Provide the [x, y] coordinate of the cell's center where the given text is located.  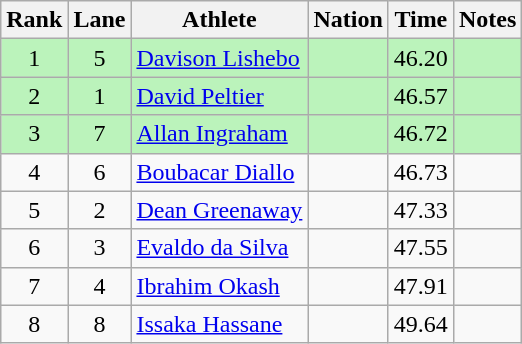
46.20 [420, 58]
47.55 [420, 248]
Evaldo da Silva [220, 248]
Rank [34, 20]
Ibrahim Okash [220, 286]
49.64 [420, 324]
Dean Greenaway [220, 210]
Allan Ingraham [220, 134]
46.73 [420, 172]
Time [420, 20]
46.72 [420, 134]
Nation [348, 20]
Issaka Hassane [220, 324]
Davison Lishebo [220, 58]
Lane [100, 20]
47.33 [420, 210]
Boubacar Diallo [220, 172]
Notes [487, 20]
David Peltier [220, 96]
47.91 [420, 286]
Athlete [220, 20]
46.57 [420, 96]
